Search for the cell housing the specified text and yield its (X, Y) center coordinate. 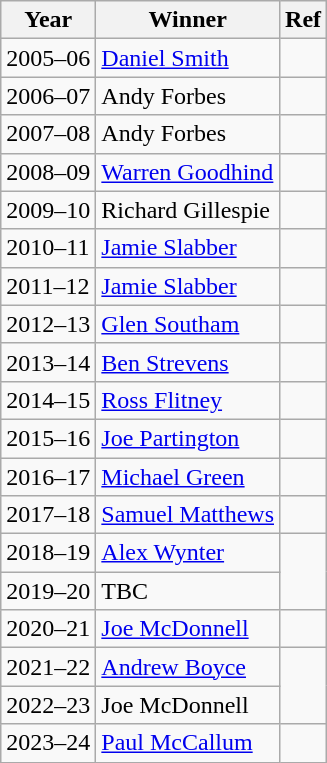
2015–16 (48, 438)
Year (48, 20)
2009–10 (48, 210)
Warren Goodhind (188, 172)
2007–08 (48, 134)
2023–24 (48, 743)
TBC (188, 591)
2011–12 (48, 286)
2019–20 (48, 591)
2010–11 (48, 248)
Samuel Matthews (188, 515)
2014–15 (48, 400)
2022–23 (48, 705)
Ben Strevens (188, 362)
2016–17 (48, 477)
Winner (188, 20)
2005–06 (48, 58)
Alex Wynter (188, 553)
Joe Partington (188, 438)
Daniel Smith (188, 58)
2018–19 (48, 553)
Ross Flitney (188, 400)
2012–13 (48, 324)
Michael Green (188, 477)
2021–22 (48, 667)
Paul McCallum (188, 743)
2020–21 (48, 629)
Richard Gillespie (188, 210)
2013–14 (48, 362)
2017–18 (48, 515)
Andrew Boyce (188, 667)
2008–09 (48, 172)
Ref (304, 20)
Glen Southam (188, 324)
2006–07 (48, 96)
